Determine the (X, Y) coordinate at the center of the cell enclosing the given text.  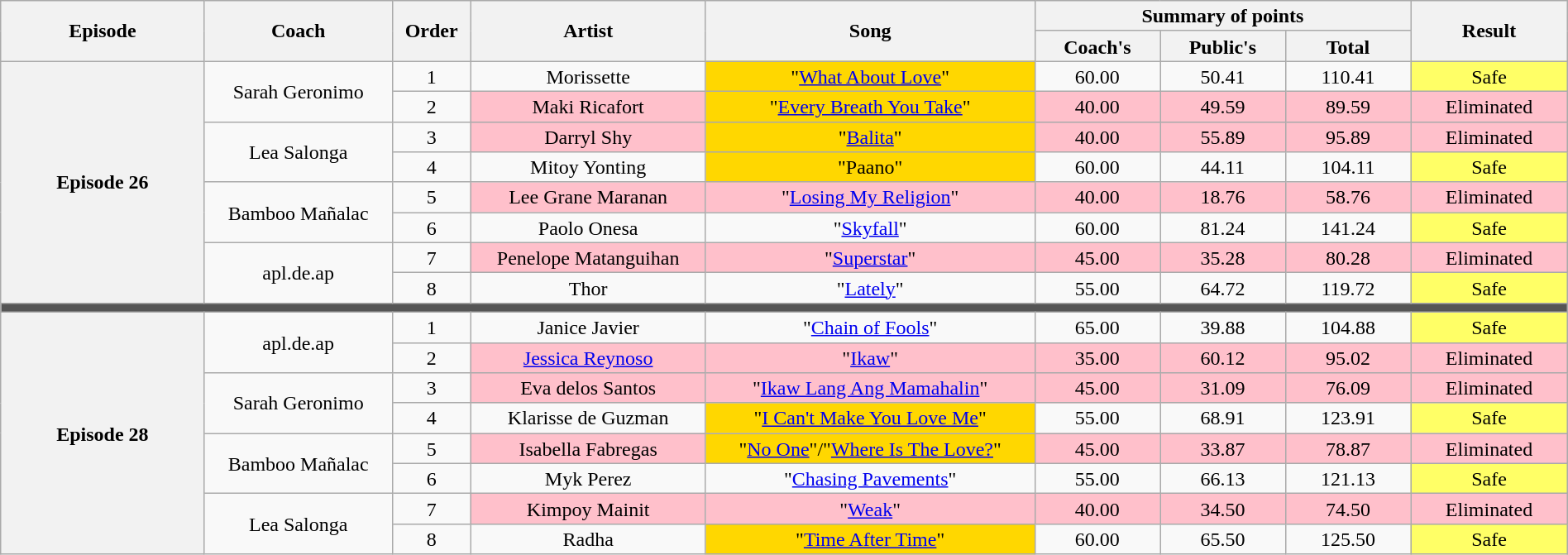
64.72 (1223, 288)
65.50 (1223, 539)
Penelope Matanguihan (588, 258)
"Superstar" (870, 258)
Coach's (1097, 46)
35.00 (1097, 357)
76.09 (1348, 389)
"No One"/"Where Is The Love?" (870, 448)
60.12 (1223, 357)
Janice Javier (588, 328)
31.09 (1223, 389)
Myk Perez (588, 478)
Radha (588, 539)
39.88 (1223, 328)
123.91 (1348, 419)
Order (432, 31)
49.59 (1223, 106)
Public's (1223, 46)
125.50 (1348, 539)
34.50 (1223, 510)
78.87 (1348, 448)
110.41 (1348, 76)
66.13 (1223, 478)
95.89 (1348, 137)
"Every Breath You Take" (870, 106)
Artist (588, 31)
74.50 (1348, 510)
"What About Love" (870, 76)
Summary of points (1222, 17)
50.41 (1223, 76)
"Chasing Pavements" (870, 478)
Total (1348, 46)
"Weak" (870, 510)
Result (1489, 31)
141.24 (1348, 228)
Jessica Reynoso (588, 357)
"Ikaw" (870, 357)
"Skyfall" (870, 228)
80.28 (1348, 258)
Song (870, 31)
121.13 (1348, 478)
Coach (298, 31)
65.00 (1097, 328)
Maki Ricafort (588, 106)
55.89 (1223, 137)
Episode 28 (103, 433)
35.28 (1223, 258)
Morissette (588, 76)
33.87 (1223, 448)
"Losing My Religion" (870, 197)
Eva delos Santos (588, 389)
Lee Grane Maranan (588, 197)
Klarisse de Guzman (588, 419)
68.91 (1223, 419)
119.72 (1348, 288)
Darryl Shy (588, 137)
104.88 (1348, 328)
"Time After Time" (870, 539)
89.59 (1348, 106)
44.11 (1223, 167)
58.76 (1348, 197)
Mitoy Yonting (588, 167)
"Paano" (870, 167)
Episode 26 (103, 182)
Paolo Onesa (588, 228)
95.02 (1348, 357)
"I Can't Make You Love Me" (870, 419)
18.76 (1223, 197)
Isabella Fabregas (588, 448)
104.11 (1348, 167)
81.24 (1223, 228)
Kimpoy Mainit (588, 510)
"Ikaw Lang Ang Mamahalin" (870, 389)
"Balita" (870, 137)
"Chain of Fools" (870, 328)
Thor (588, 288)
"Lately" (870, 288)
Episode (103, 31)
